Determine the (x, y) coordinate at the center of the cell enclosing the given text.  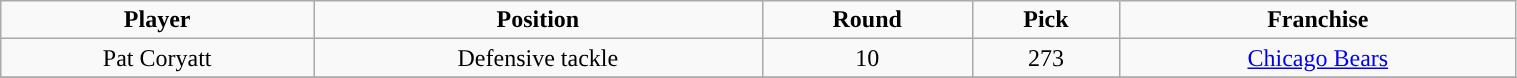
Chicago Bears (1318, 58)
273 (1046, 58)
10 (867, 58)
Round (867, 20)
Defensive tackle (538, 58)
Franchise (1318, 20)
Position (538, 20)
Pick (1046, 20)
Player (158, 20)
Pat Coryatt (158, 58)
